Find where the given text appears and provide that cell's center as [X, Y] coordinate. 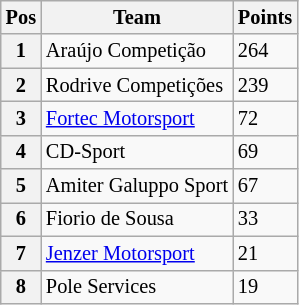
8 [21, 287]
239 [265, 85]
69 [265, 152]
33 [265, 219]
1 [21, 51]
6 [21, 219]
7 [21, 253]
Fortec Motorsport [137, 118]
264 [265, 51]
Fiorio de Sousa [137, 219]
67 [265, 186]
19 [265, 287]
Points [265, 17]
3 [21, 118]
Pos [21, 17]
Rodrive Competições [137, 85]
4 [21, 152]
Araújo Competição [137, 51]
72 [265, 118]
21 [265, 253]
Team [137, 17]
2 [21, 85]
Pole Services [137, 287]
CD-Sport [137, 152]
Jenzer Motorsport [137, 253]
5 [21, 186]
Amiter Galuppo Sport [137, 186]
